For the text-containing cell, return its midpoint in [x, y] coordinate format. 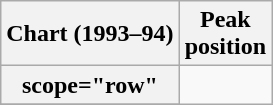
Chart (1993–94) [90, 34]
scope="row" [90, 85]
Peakposition [225, 34]
